Extract the (x, y) coordinate from the center of the cell holding the provided text.  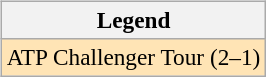
Legend (133, 20)
ATP Challenger Tour (2–1) (133, 57)
